Output the (X, Y) coordinate of the center of the cell containing the given text.  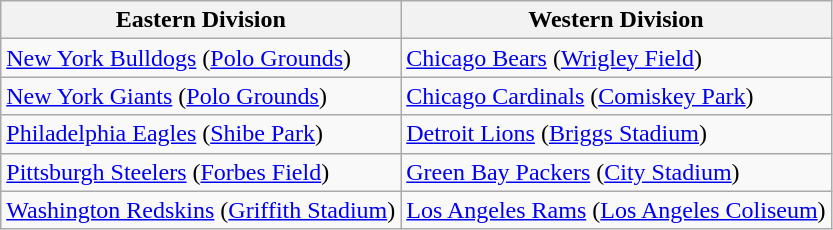
Chicago Cardinals (Comiskey Park) (616, 96)
Green Bay Packers (City Stadium) (616, 172)
Washington Redskins (Griffith Stadium) (201, 210)
Chicago Bears (Wrigley Field) (616, 58)
Western Division (616, 20)
New York Giants (Polo Grounds) (201, 96)
Pittsburgh Steelers (Forbes Field) (201, 172)
New York Bulldogs (Polo Grounds) (201, 58)
Philadelphia Eagles (Shibe Park) (201, 134)
Eastern Division (201, 20)
Los Angeles Rams (Los Angeles Coliseum) (616, 210)
Detroit Lions (Briggs Stadium) (616, 134)
